Extract the (X, Y) coordinate from the center of the cell holding the provided text.  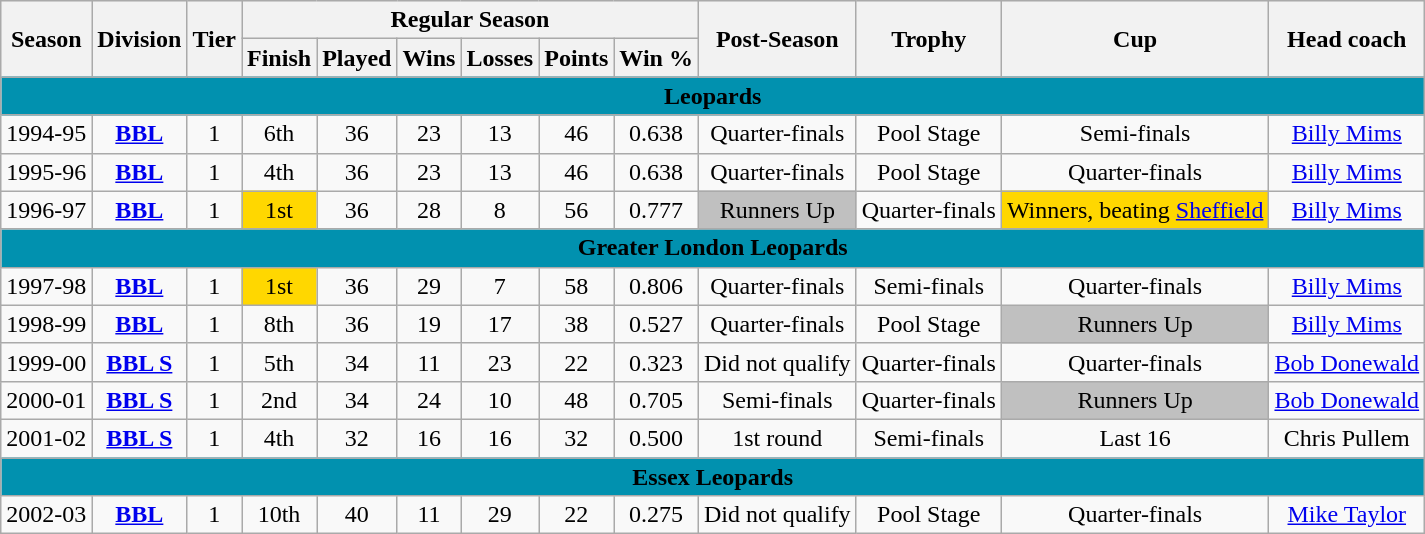
Head coach (1347, 39)
2nd (280, 400)
24 (429, 400)
1997-98 (46, 286)
Trophy (928, 39)
2000-01 (46, 400)
6th (280, 134)
Points (576, 58)
10th (280, 515)
Regular Season (470, 20)
Tier (214, 39)
7 (500, 286)
0.275 (656, 515)
0.806 (656, 286)
5th (280, 362)
40 (357, 515)
0.527 (656, 324)
Chris Pullem (1347, 438)
Season (46, 39)
Finish (280, 58)
38 (576, 324)
0.323 (656, 362)
28 (429, 210)
Wins (429, 58)
Essex Leopards (713, 477)
Leopards (713, 96)
Post-Season (777, 39)
1995-96 (46, 172)
1999-00 (46, 362)
Division (140, 39)
Mike Taylor (1347, 515)
Played (357, 58)
Win % (656, 58)
58 (576, 286)
1998-99 (46, 324)
0.500 (656, 438)
Greater London Leopards (713, 248)
8th (280, 324)
1996-97 (46, 210)
0.777 (656, 210)
2002-03 (46, 515)
0.705 (656, 400)
Last 16 (1135, 438)
48 (576, 400)
19 (429, 324)
Winners, beating Sheffield (1135, 210)
8 (500, 210)
17 (500, 324)
1st round (777, 438)
2001-02 (46, 438)
56 (576, 210)
1994-95 (46, 134)
Cup (1135, 39)
10 (500, 400)
Losses (500, 58)
